Scan for the cell matching the given text and deliver its (x, y) coordinate at center. 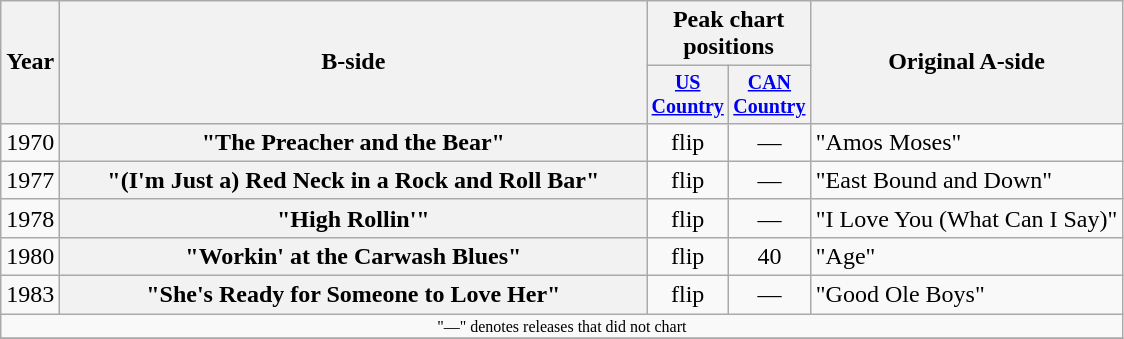
"I Love You (What Can I Say)" (966, 218)
"Good Ole Boys" (966, 295)
"Amos Moses" (966, 142)
"She's Ready for Someone to Love Her" (354, 295)
B-side (354, 62)
Original A-side (966, 62)
"High Rollin'" (354, 218)
1977 (30, 180)
1980 (30, 256)
"Workin' at the Carwash Blues" (354, 256)
"(I'm Just a) Red Neck in a Rock and Roll Bar" (354, 180)
Year (30, 62)
1970 (30, 142)
"East Bound and Down" (966, 180)
US Country (688, 94)
CAN Country (770, 94)
Peak chartpositions (728, 34)
"—" denotes releases that did not chart (562, 326)
"Age" (966, 256)
1978 (30, 218)
1983 (30, 295)
"The Preacher and the Bear" (354, 142)
40 (770, 256)
